Search for the cell housing the specified text and yield its (x, y) center coordinate. 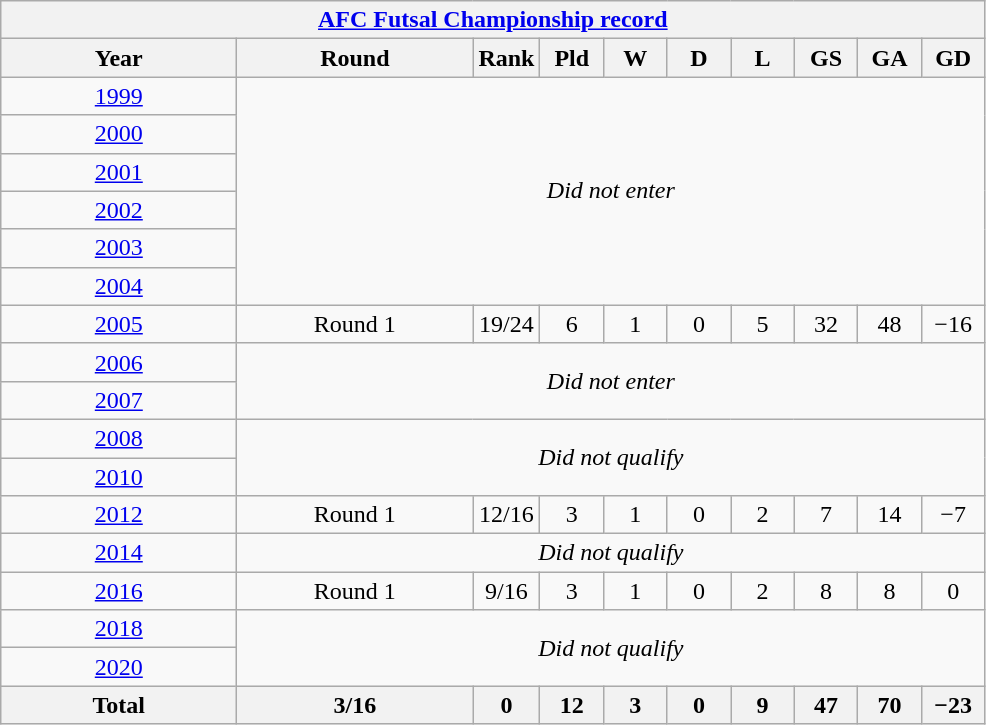
7 (826, 515)
47 (826, 705)
9 (763, 705)
2020 (119, 667)
W (636, 58)
70 (890, 705)
AFC Futsal Championship record (493, 20)
5 (763, 324)
32 (826, 324)
D (699, 58)
1999 (119, 96)
2001 (119, 172)
9/16 (506, 591)
12/16 (506, 515)
12 (572, 705)
14 (890, 515)
L (763, 58)
2002 (119, 210)
2005 (119, 324)
2003 (119, 248)
19/24 (506, 324)
48 (890, 324)
2010 (119, 477)
2016 (119, 591)
Rank (506, 58)
2007 (119, 400)
−23 (953, 705)
2018 (119, 629)
GA (890, 58)
2006 (119, 362)
3/16 (355, 705)
2000 (119, 134)
2004 (119, 286)
Pld (572, 58)
Year (119, 58)
−16 (953, 324)
Round (355, 58)
−7 (953, 515)
2008 (119, 438)
Total (119, 705)
6 (572, 324)
GS (826, 58)
2014 (119, 553)
2012 (119, 515)
GD (953, 58)
